Provide the [x, y] coordinate of the cell's center where the given text is located.  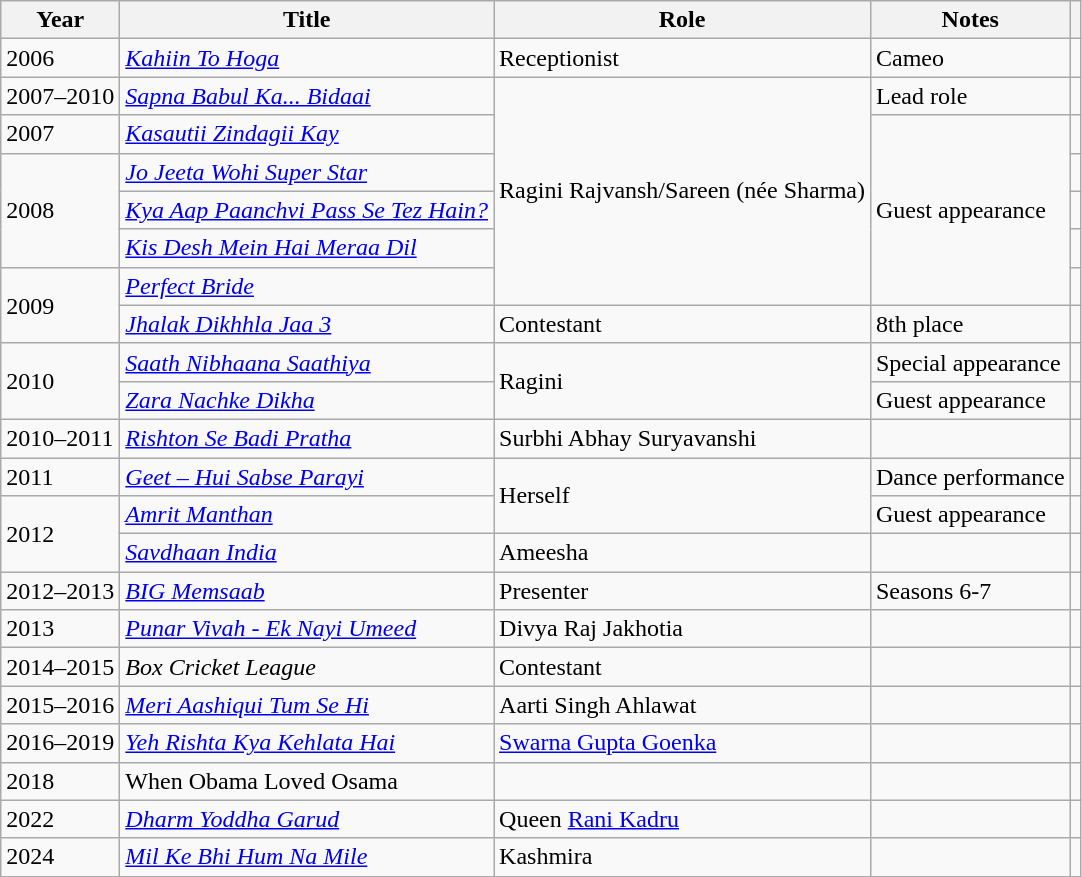
Ameesha [682, 553]
Ragini [682, 381]
Presenter [682, 591]
2014–2015 [60, 667]
Sapna Babul Ka... Bidaai [307, 96]
Kis Desh Mein Hai Meraa Dil [307, 248]
Geet – Hui Sabse Parayi [307, 477]
Rishton Se Badi Pratha [307, 438]
2010 [60, 381]
Lead role [970, 96]
2009 [60, 305]
Kya Aap Paanchvi Pass Se Tez Hain? [307, 210]
Jhalak Dikhhla Jaa 3 [307, 324]
Cameo [970, 58]
Meri Aashiqui Tum Se Hi [307, 705]
Kahiin To Hoga [307, 58]
Year [60, 20]
Receptionist [682, 58]
2007–2010 [60, 96]
2024 [60, 857]
BIG Memsaab [307, 591]
2013 [60, 629]
Saath Nibhaana Saathiya [307, 362]
2007 [60, 134]
Punar Vivah - Ek Nayi Umeed [307, 629]
Zara Nachke Dikha [307, 400]
Yeh Rishta Kya Kehlata Hai [307, 743]
Aarti Singh Ahlawat [682, 705]
Queen Rani Kadru [682, 819]
2006 [60, 58]
When Obama Loved Osama [307, 781]
2010–2011 [60, 438]
Dance performance [970, 477]
Ragini Rajvansh/Sareen (née Sharma) [682, 191]
Kashmira [682, 857]
2012–2013 [60, 591]
Role [682, 20]
2022 [60, 819]
2015–2016 [60, 705]
Title [307, 20]
2011 [60, 477]
Perfect Bride [307, 286]
Special appearance [970, 362]
Kasautii Zindagii Kay [307, 134]
Surbhi Abhay Suryavanshi [682, 438]
Amrit Manthan [307, 515]
Savdhaan India [307, 553]
Mil Ke Bhi Hum Na Mile [307, 857]
Dharm Yoddha Garud [307, 819]
Jo Jeeta Wohi Super Star [307, 172]
Herself [682, 496]
Box Cricket League [307, 667]
2012 [60, 534]
2018 [60, 781]
2016–2019 [60, 743]
Divya Raj Jakhotia [682, 629]
2008 [60, 210]
Notes [970, 20]
Seasons 6-7 [970, 591]
Swarna Gupta Goenka [682, 743]
8th place [970, 324]
